From the cell containing the given text, extract its center point as [X, Y] coordinate. 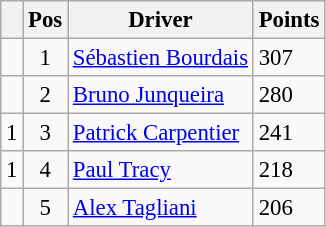
Bruno Junqueira [161, 95]
Driver [161, 20]
Sébastien Bourdais [161, 58]
218 [288, 170]
241 [288, 133]
4 [46, 170]
5 [46, 208]
Pos [46, 20]
280 [288, 95]
307 [288, 58]
Patrick Carpentier [161, 133]
206 [288, 208]
2 [46, 95]
Alex Tagliani [161, 208]
Paul Tracy [161, 170]
3 [46, 133]
Points [288, 20]
